Scan for the cell matching the given text and deliver its [X, Y] coordinate at center. 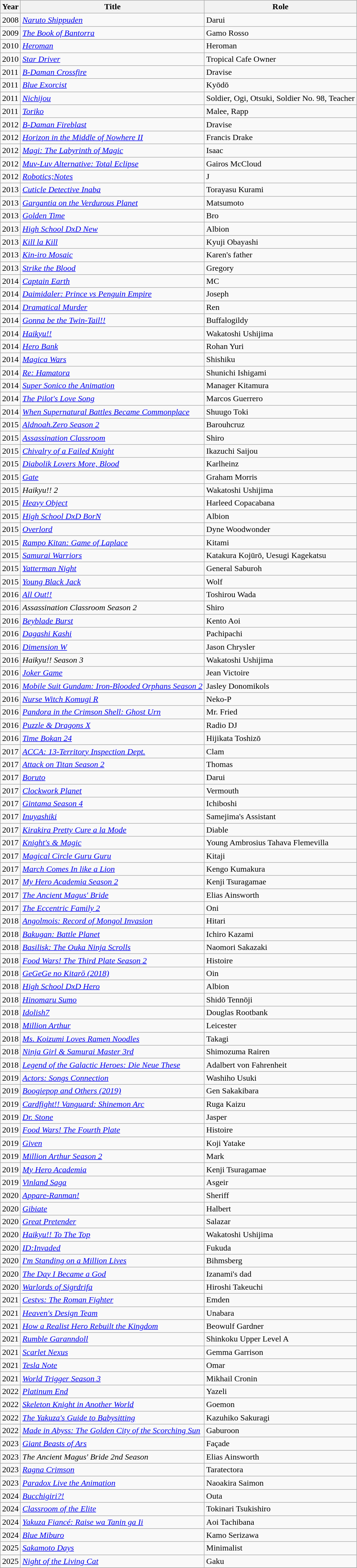
Golden Time [113, 216]
Made in Abyss: The Golden City of the Scorching Sun [113, 1431]
J [280, 177]
Star Driver [113, 59]
2008 [10, 20]
Beyblade Burst [113, 621]
Gairos McCloud [280, 164]
Gregory [280, 268]
The Book of Bantorra [113, 33]
Food Wars! The Fourth Plate [113, 1130]
B-Daman Fireblast [113, 124]
Cardfight!! Vanguard: Shinemon Arc [113, 1104]
Fukuda [280, 1248]
Diabolik Lovers More, Blood [113, 464]
Karlheinz [280, 464]
Clam [280, 751]
Douglas Rootbank [280, 1013]
Kitaji [280, 856]
Izanami's dad [280, 1274]
Shishiku [280, 359]
Dimension W [113, 647]
Heaven's Design Team [113, 1313]
Sakamoto Days [113, 1548]
Naruto Shippuden [113, 20]
GeGeGe no Kitarō (2018) [113, 973]
Shidō Tennōji [280, 1000]
Yakuza Fiancé: Raise wa Tanin ga Ii [113, 1522]
Haikyu!! [113, 333]
Hijikata Toshizō [280, 738]
Barouhcruz [280, 425]
Magi: The Labyrinth of Magic [113, 150]
Mr. Fried [280, 712]
Outa [280, 1496]
Toshirou Wada [280, 595]
Kirakira Pretty Cure a la Mode [113, 830]
Tropical Cafe Owner [280, 59]
Aoi Tachibana [280, 1522]
Night of the Living Cat [113, 1561]
Vinland Saga [113, 1182]
Role [280, 7]
Robotics;Notes [113, 177]
Ninja Girl & Samurai Master 3rd [113, 1052]
Boogiepop and Others (2019) [113, 1091]
Blue Exorcist [113, 85]
B-Daman Crossfire [113, 72]
Magical Circle Guru Guru [113, 856]
Naoakira Saimon [280, 1483]
Unabara [280, 1313]
Kento Aoi [280, 621]
Matsumoto [280, 203]
Wolf [280, 582]
Legend of the Galactic Heroes: Die Neue These [113, 1065]
Platinum End [113, 1391]
Angolmois: Record of Mongol Invasion [113, 921]
Captain Earth [113, 281]
Kamo Serizawa [280, 1535]
The Ancient Magus' Bride [113, 895]
Cestvs: The Roman Fighter [113, 1300]
Rampo Kitan: Game of Laplace [113, 542]
World Trigger Season 3 [113, 1378]
Dagashi Kashi [113, 634]
Gaku [280, 1561]
Hitari [280, 921]
Kitami [280, 542]
Aldnoah.Zero Season 2 [113, 425]
Gamo Rosso [280, 33]
Nurse Witch Komugi R [113, 699]
Radio DJ [280, 725]
High School DxD BorN [113, 516]
Samejima's Assistant [280, 817]
Taratectora [280, 1470]
Great Pretender [113, 1222]
Horizon in the Middle of Nowhere II [113, 137]
Katakura Kojūrō, Uesugi Kagekatsu [280, 555]
Basilisk: The Ouka Ninja Scrolls [113, 947]
Sheriff [280, 1195]
Neko-P [280, 699]
Paradox Live the Animation [113, 1483]
ID:Invaded [113, 1248]
Vermouth [280, 790]
Adalbert von Fahrenheit [280, 1065]
Leicester [280, 1026]
Salazar [280, 1222]
Kill la Kill [113, 242]
Pachipachi [280, 634]
Rohan Yuri [280, 346]
Gaburoon [280, 1431]
Buffalogildy [280, 320]
Daimidaler: Prince vs Penguin Empire [113, 294]
Naomori Sakazaki [280, 947]
Hinomaru Sumo [113, 1000]
Nichijou [113, 98]
Ms. Koizumi Loves Ramen Noodles [113, 1039]
Tesla Note [113, 1365]
ACCA: 13-Territory Inspection Dept. [113, 751]
Jason Chrysler [280, 647]
Heavy Object [113, 503]
Façade [280, 1444]
Hiroshi Takeuchi [280, 1287]
The Eccentric Family 2 [113, 908]
Pandora in the Crimson Shell: Ghost Urn [113, 712]
Ichiro Kazami [280, 934]
Ragna Crimson [113, 1470]
Thomas [280, 764]
Malee, Rapp [280, 111]
Skeleton Knight in Another World [113, 1404]
Mobile Suit Gundam: Iron-Blooded Orphans Season 2 [113, 686]
Scarlet Nexus [113, 1352]
MC [280, 281]
Haikyu!! Season 3 [113, 660]
High School DxD New [113, 229]
Mikhail Cronin [280, 1378]
Assassination Classroom [113, 438]
Gintama Season 4 [113, 804]
Knight's & Magic [113, 843]
Gibiate [113, 1208]
Toriko [113, 111]
Young Ambrosius Tahava Flemevilla [280, 843]
Muv-Luv Alternative: Total Eclipse [113, 164]
Torayasu Kurami [280, 190]
Super Sonico the Animation [113, 386]
Takagi [280, 1039]
Bihmsberg [280, 1261]
Rumble Garanndoll [113, 1339]
All Out!! [113, 595]
Kengo Kumakura [280, 869]
Assassination Classroom Season 2 [113, 608]
Dyne Woodwonder [280, 529]
Gate [113, 477]
Actors: Songs Connection [113, 1078]
Joker Game [113, 673]
I'm Standing on a Million Lives [113, 1261]
Graham Morris [280, 477]
Time Bokan 24 [113, 738]
Yazeli [280, 1391]
Jasley Donomikols [280, 686]
Kazuhiko Sakuragi [280, 1418]
Omar [280, 1365]
March Comes In like a Lion [113, 869]
My Hero Academia Season 2 [113, 882]
Appare-Ranman! [113, 1195]
Cuticle Detective Inaba [113, 190]
Beowulf Gardner [280, 1326]
Emden [280, 1300]
2009 [10, 33]
Year [10, 7]
Attack on Titan Season 2 [113, 764]
Million Arthur Season 2 [113, 1156]
Dr. Stone [113, 1117]
Asgeir [280, 1182]
Joseph [280, 294]
Halbert [280, 1208]
Puzzle & Dragons X [113, 725]
Young Black Jack [113, 582]
When Supernatural Battles Became Commonplace [113, 412]
General Saburoh [280, 568]
Shinkoku Upper Level A [280, 1339]
Francis Drake [280, 137]
How a Realist Hero Rebuilt the Kingdom [113, 1326]
Jasper [280, 1117]
Giant Beasts of Ars [113, 1444]
My Hero Academia [113, 1169]
Kyuji Obayashi [280, 242]
Samurai Warriors [113, 555]
Strike the Blood [113, 268]
Re: Hamatora [113, 372]
Diable [280, 830]
Magica Wars [113, 359]
Haikyu!! To The Top [113, 1235]
Inuyashiki [113, 817]
Minimalist [280, 1548]
Bucchigiri?! [113, 1496]
Overlord [113, 529]
Kyōdō [280, 85]
Bro [280, 216]
Washiho Usuki [280, 1078]
Million Arthur [113, 1026]
Clockwork Planet [113, 790]
Blue Miburo [113, 1535]
Idolish7 [113, 1013]
Hero Bank [113, 346]
Title [113, 7]
Marcos Guerrero [280, 399]
High School DxD Hero [113, 986]
Ichiboshi [280, 804]
Ruga Kaizu [280, 1104]
Isaac [280, 150]
Food Wars! The Third Plate Season 2 [113, 960]
Ren [280, 307]
Harleed Copacabana [280, 503]
Gen Sakakibara [280, 1091]
Koji Yatake [280, 1143]
Gargantia on the Verdurous Planet [113, 203]
Oin [280, 973]
Karen's father [280, 255]
Gemma Garrison [280, 1352]
Haikyu!! 2 [113, 490]
Boruto [113, 777]
Soldier, Ogi, Otsuki, Soldier No. 98, Teacher [280, 98]
Ikazuchi Saijou [280, 451]
The Ancient Magus' Bride 2nd Season [113, 1457]
Jean Victoire [280, 673]
Goemon [280, 1404]
Dramatical Murder [113, 307]
Tokinari Tsukishiro [280, 1509]
The Day I Became a God [113, 1274]
Shunichi Ishigami [280, 372]
Oni [280, 908]
Yatterman Night [113, 568]
Chivalry of a Failed Knight [113, 451]
Shuugo Toki [280, 412]
Mark [280, 1156]
Bakugan: Battle Planet [113, 934]
The Pilot's Love Song [113, 399]
Gonna be the Twin-Tail!! [113, 320]
Given [113, 1143]
Warlords of Sigrdrifa [113, 1287]
Kin-iro Mosaic [113, 255]
Shimozuma Rairen [280, 1052]
Manager Kitamura [280, 386]
The Yakuza's Guide to Babysitting [113, 1418]
Classroom of the Elite [113, 1509]
